Capture the cell that displays the provided text and extract its [x, y] central coordinate. 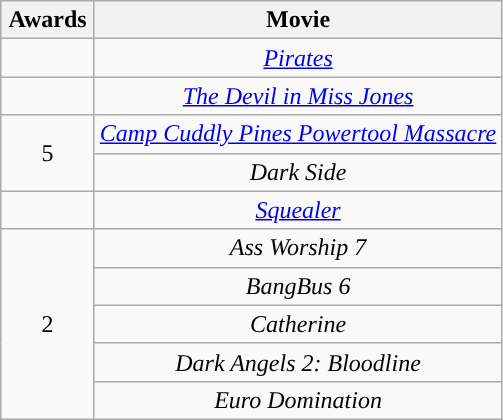
Camp Cuddly Pines Powertool Massacre [298, 134]
BangBus 6 [298, 286]
The Devil in Miss Jones [298, 96]
Dark Angels 2: Bloodline [298, 362]
5 [48, 153]
2 [48, 324]
Pirates [298, 58]
Movie [298, 20]
Euro Domination [298, 400]
Ass Worship 7 [298, 248]
Catherine [298, 324]
Squealer [298, 210]
Awards [48, 20]
Dark Side [298, 172]
